For the text-containing cell, return its midpoint in (x, y) coordinate format. 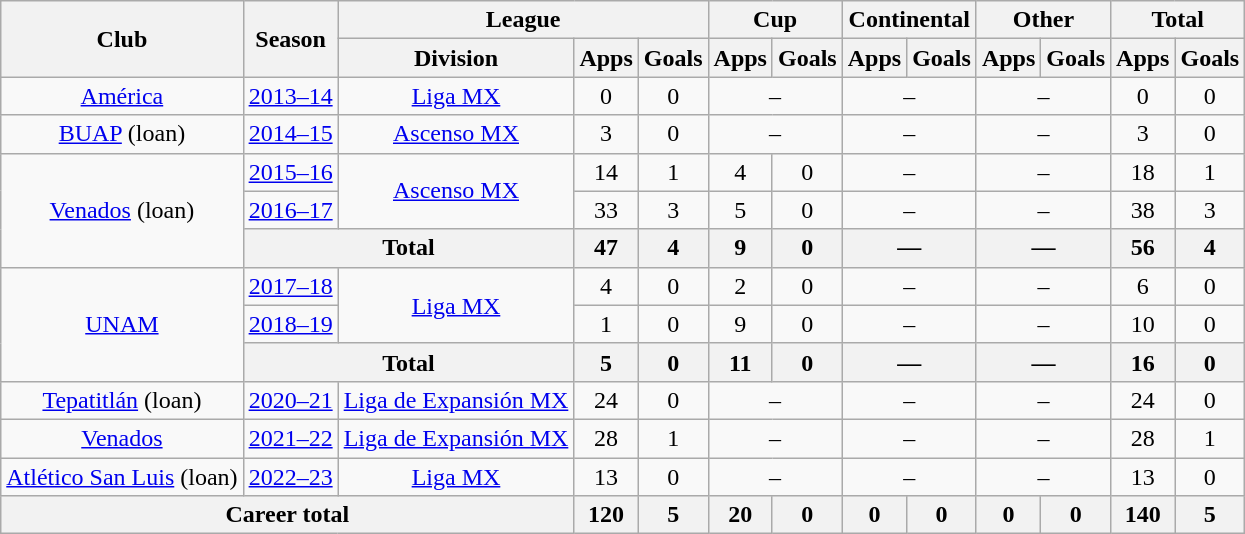
33 (606, 210)
47 (606, 248)
League (523, 20)
2022–23 (290, 477)
2018–19 (290, 324)
Division (456, 58)
16 (1143, 362)
Tepatitlán (loan) (122, 400)
Career total (288, 515)
2021–22 (290, 438)
10 (1143, 324)
Atlético San Luis (loan) (122, 477)
56 (1143, 248)
14 (606, 172)
11 (740, 362)
UNAM (122, 324)
2016–17 (290, 210)
2014–15 (290, 134)
2015–16 (290, 172)
América (122, 96)
18 (1143, 172)
2020–21 (290, 400)
2017–18 (290, 286)
Other (1043, 20)
140 (1143, 515)
6 (1143, 286)
Club (122, 39)
Cup (775, 20)
Venados (122, 438)
BUAP (loan) (122, 134)
Continental (909, 20)
38 (1143, 210)
120 (606, 515)
2 (740, 286)
20 (740, 515)
Season (290, 39)
Venados (loan) (122, 210)
2013–14 (290, 96)
